Identify which cell holds the provided text, then report its (X, Y) central coordinate. 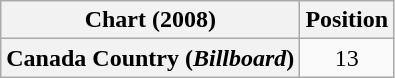
Chart (2008) (150, 20)
Canada Country (Billboard) (150, 58)
Position (347, 20)
13 (347, 58)
